Search for the cell housing the specified text and yield its [x, y] center coordinate. 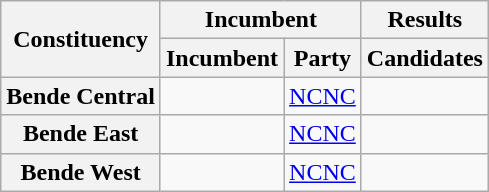
Bende West [81, 172]
Bende East [81, 134]
Constituency [81, 39]
Candidates [424, 58]
Results [424, 20]
Party [323, 58]
Bende Central [81, 96]
